Capture the cell that displays the provided text and extract its [X, Y] central coordinate. 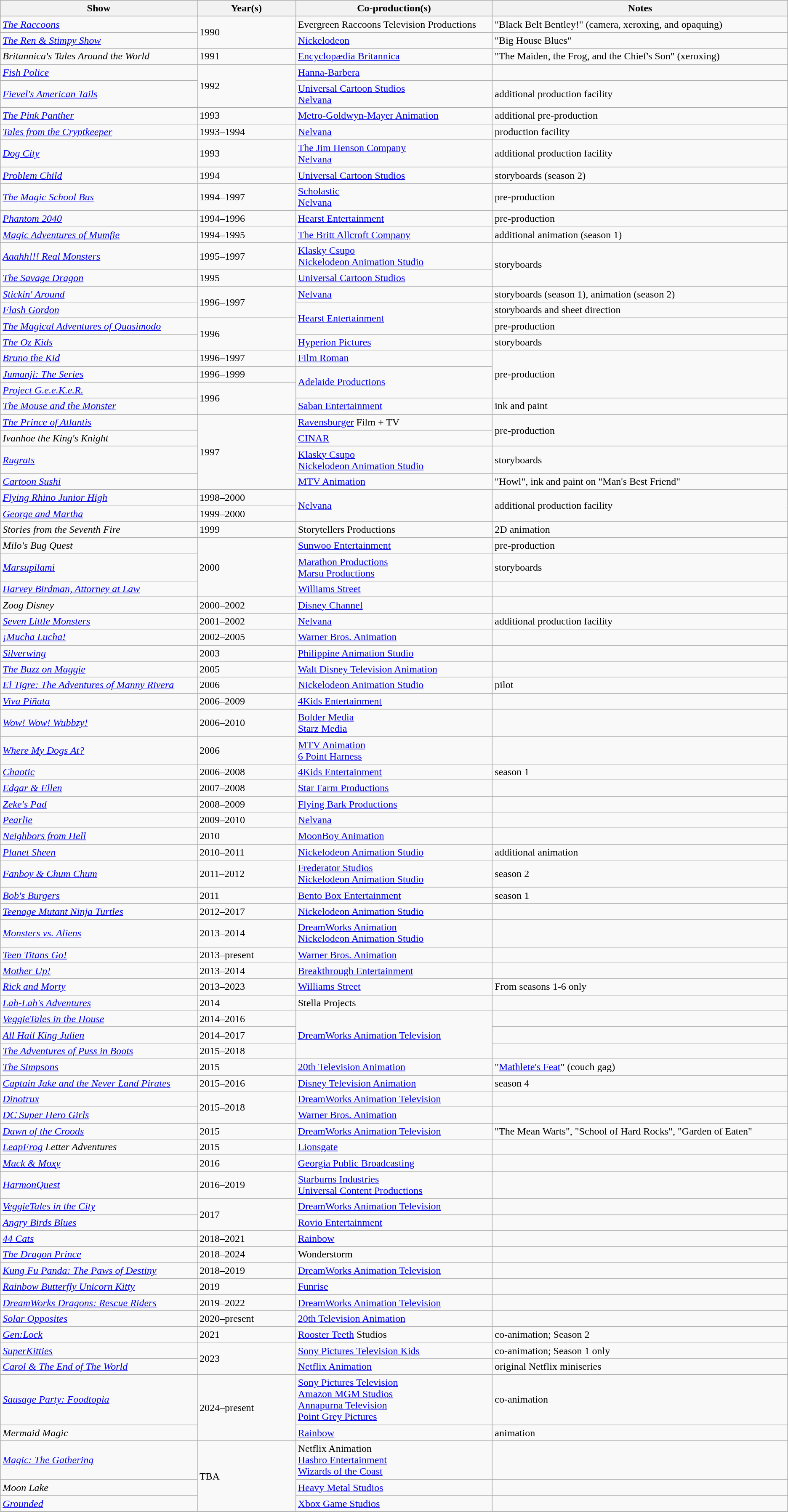
Kung Fu Panda: The Paws of Destiny [99, 1270]
Jumanji: The Series [99, 374]
storyboards (season 1), animation (season 2) [640, 294]
The Britt Allcroft Company [394, 234]
44 Cats [99, 1238]
Mother Up! [99, 971]
The Jim Henson CompanyNelvana [394, 153]
Monsters vs. Aliens [99, 933]
Sony Pictures TelevisionAmazon MGM StudiosAnnapurna TelevisionPoint Grey Pictures [394, 1400]
The Magical Adventures of Quasimodo [99, 326]
Silverwing [99, 653]
original Netflix miniseries [640, 1367]
2D animation [640, 530]
Heavy Metal Studios [394, 1488]
1993–1994 [246, 132]
The Mouse and the Monster [99, 406]
VeggieTales in the City [99, 1206]
2016–2019 [246, 1185]
1999–2000 [246, 514]
2015–2016 [246, 1083]
"The Maiden, the Frog, and the Chief's Son" (xeroxing) [640, 56]
Philippine Animation Studio [394, 653]
1997 [246, 452]
Moon Lake [99, 1488]
Pearlie [99, 820]
2021 [246, 1334]
Bento Box Entertainment [394, 896]
2005 [246, 669]
1995–1997 [246, 257]
Captain Jake and the Never Land Pirates [99, 1083]
additional animation [640, 852]
2020–present [246, 1318]
Harvey Birdman, Attorney at Law [99, 589]
1999 [246, 530]
The Simpsons [99, 1067]
Year(s) [246, 8]
Funrise [394, 1286]
Frederator StudiosNickelodeon Animation Studio [394, 874]
Sony Pictures Television Kids [394, 1350]
Sunwoo Entertainment [394, 546]
Rovio Entertainment [394, 1222]
season 4 [640, 1083]
2019–2022 [246, 1302]
storyboards (season 2) [640, 175]
season 2 [640, 874]
Metro-Goldwyn-Mayer Animation [394, 116]
Britannica's Tales Around the World [99, 56]
Storytellers Productions [394, 530]
2000–2002 [246, 605]
"Howl", ink and paint on "Man's Best Friend" [640, 481]
2009–2010 [246, 820]
Dog City [99, 153]
animation [640, 1433]
1992 [246, 86]
Rainbow Butterfly Unicorn Kitty [99, 1286]
2018–2019 [246, 1270]
DreamWorks Dragons: Rescue Riders [99, 1302]
All Hail King Julien [99, 1035]
Stickin' Around [99, 294]
Bob's Burgers [99, 896]
Starburns IndustriesUniversal Content Productions [394, 1185]
The Magic School Bus [99, 197]
The Buzz on Maggie [99, 669]
Show [99, 8]
Fanboy & Chum Chum [99, 874]
2001–2002 [246, 621]
Wow! Wow! Wubbzy! [99, 723]
Where My Dogs At? [99, 750]
MoonBoy Animation [394, 836]
Cartoon Sushi [99, 481]
Phantom 2040 [99, 218]
2017 [246, 1214]
2002–2005 [246, 637]
The Oz Kids [99, 342]
ScholasticNelvana [394, 197]
Nickelodeon [394, 40]
co-animation [640, 1400]
Xbox Game Studios [394, 1504]
Zeke's Pad [99, 804]
Flash Gordon [99, 310]
2013–2023 [246, 987]
DreamWorks AnimationNickelodeon Animation Studio [394, 933]
The Pink Panther [99, 116]
Walt Disney Television Animation [394, 669]
TBA [246, 1476]
2000 [246, 567]
1994–1996 [246, 218]
Star Farm Productions [394, 788]
Marsupilami [99, 567]
Universal Cartoon StudiosNelvana [394, 94]
Bruno the Kid [99, 358]
"The Mean Warts", "School of Hard Rocks", "Garden of Eaten" [640, 1131]
Planet Sheen [99, 852]
MTV Animation [394, 481]
Fievel's American Tails [99, 94]
1996–1999 [246, 374]
Disney Channel [394, 605]
2011 [246, 896]
2010 [246, 836]
The Ren & Stimpy Show [99, 40]
Gen:Lock [99, 1334]
Teen Titans Go! [99, 955]
Milo's Bug Quest [99, 546]
Magic Adventures of Mumfie [99, 234]
Saban Entertainment [394, 406]
1994–1997 [246, 197]
Dinotrux [99, 1099]
Lionsgate [394, 1147]
Chaotic [99, 772]
Film Roman [394, 358]
2016 [246, 1163]
Disney Television Animation [394, 1083]
Aaahh!!! Real Monsters [99, 257]
1994–1995 [246, 234]
Mack & Moxy [99, 1163]
Carol & The End of The World [99, 1367]
Angry Birds Blues [99, 1222]
Ivanhoe the King's Knight [99, 438]
Stories from the Seventh Fire [99, 530]
Magic: The Gathering [99, 1460]
2014 [246, 1003]
Rugrats [99, 460]
2003 [246, 653]
2024–present [246, 1408]
Sausage Party: Foodtopia [99, 1400]
VeggieTales in the House [99, 1019]
2023 [246, 1358]
Stella Projects [394, 1003]
The Dragon Prince [99, 1254]
Ravensburger Film + TV [394, 422]
The Prince of Atlantis [99, 422]
Co-production(s) [394, 8]
SuperKitties [99, 1350]
Edgar & Ellen [99, 788]
Mermaid Magic [99, 1433]
2011–2012 [246, 874]
The Savage Dragon [99, 278]
Georgia Public Broadcasting [394, 1163]
Lah-Lah's Adventures [99, 1003]
LeapFrog Letter Adventures [99, 1147]
co-animation; Season 1 only [640, 1350]
1991 [246, 56]
2018–2021 [246, 1238]
2013–present [246, 955]
Teenage Mutant Ninja Turtles [99, 911]
Evergreen Raccoons Television Productions [394, 24]
2014–2016 [246, 1019]
pilot [640, 685]
2006–2010 [246, 723]
Grounded [99, 1504]
1998–2000 [246, 497]
2019 [246, 1286]
Bolder MediaStarz Media [394, 723]
2018–2024 [246, 1254]
2010–2011 [246, 852]
MTV Animation6 Point Harness [394, 750]
DC Super Hero Girls [99, 1115]
Encyclopædia Britannica [394, 56]
HarmonQuest [99, 1185]
1994 [246, 175]
Viva Piñata [99, 701]
2012–2017 [246, 911]
additional pre-production [640, 116]
1990 [246, 32]
From seasons 1-6 only [640, 987]
storyboards and sheet direction [640, 310]
Hyperion Pictures [394, 342]
Seven Little Monsters [99, 621]
Marathon ProductionsMarsu Productions [394, 567]
The Adventures of Puss in Boots [99, 1051]
Hanna-Barbera [394, 72]
Neighbors from Hell [99, 836]
Flying Rhino Junior High [99, 497]
additional animation (season 1) [640, 234]
Solar Opposites [99, 1318]
Notes [640, 8]
"Black Belt Bentley!" (camera, xeroxing, and opaquing) [640, 24]
2006–2009 [246, 701]
2008–2009 [246, 804]
Breakthrough Entertainment [394, 971]
Dawn of the Croods [99, 1131]
1995 [246, 278]
Tales from the Cryptkeeper [99, 132]
ink and paint [640, 406]
Fish Police [99, 72]
The Raccoons [99, 24]
co-animation; Season 2 [640, 1334]
Rick and Morty [99, 987]
Zoog Disney [99, 605]
2014–2017 [246, 1035]
Adelaide Productions [394, 382]
CINAR [394, 438]
Project G.e.e.K.e.R. [99, 390]
Wonderstorm [394, 1254]
"Mathlete's Feat" (couch gag) [640, 1067]
Netflix Animation [394, 1367]
production facility [640, 132]
Problem Child [99, 175]
El Tigre: The Adventures of Manny Rivera [99, 685]
"Big House Blues" [640, 40]
Flying Bark Productions [394, 804]
George and Martha [99, 514]
Netflix AnimationHasbro EntertainmentWizards of the Coast [394, 1460]
¡Mucha Lucha! [99, 637]
Rooster Teeth Studios [394, 1334]
2007–2008 [246, 788]
2006–2008 [246, 772]
